Identify which cell holds the provided text, then report its (x, y) central coordinate. 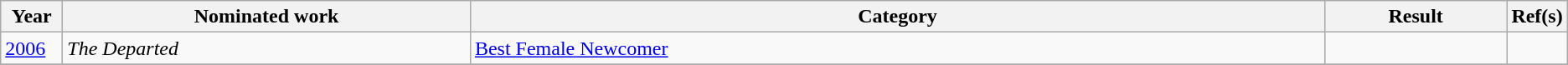
Ref(s) (1537, 17)
Year (32, 17)
Result (1416, 17)
Best Female Newcomer (897, 48)
Nominated work (266, 17)
Category (897, 17)
The Departed (266, 48)
2006 (32, 48)
